Pinpoint the cell where the given text exists, returning its (x, y) midpoint coordinate. 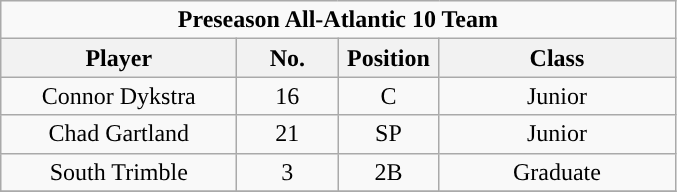
No. (288, 58)
Preseason All-Atlantic 10 Team (338, 20)
Chad Gartland (119, 134)
3 (288, 172)
Graduate (557, 172)
Connor Dykstra (119, 96)
South Trimble (119, 172)
SP (388, 134)
2B (388, 172)
C (388, 96)
Player (119, 58)
16 (288, 96)
Class (557, 58)
21 (288, 134)
Position (388, 58)
